Locate the cell with the specified text and output its [X, Y] center coordinate. 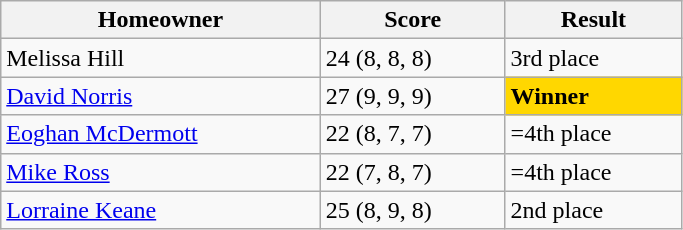
Result [594, 20]
24 (8, 8, 8) [412, 58]
3rd place [594, 58]
David Norris [161, 96]
Score [412, 20]
2nd place [594, 210]
Lorraine Keane [161, 210]
Melissa Hill [161, 58]
Mike Ross [161, 172]
22 (7, 8, 7) [412, 172]
Homeowner [161, 20]
Eoghan McDermott [161, 134]
27 (9, 9, 9) [412, 96]
22 (8, 7, 7) [412, 134]
25 (8, 9, 8) [412, 210]
Winner [594, 96]
